Search for the cell housing the specified text and yield its (x, y) center coordinate. 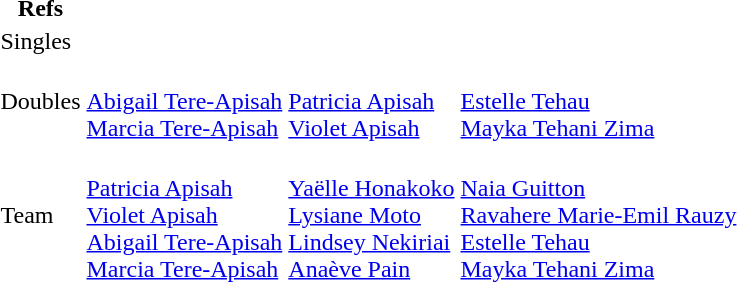
Abigail Tere-Apisah Marcia Tere-Apisah (184, 101)
Patricia Apisah Violet Apisah (372, 101)
